Determine the [X, Y] coordinate at the center of the cell enclosing the given text.  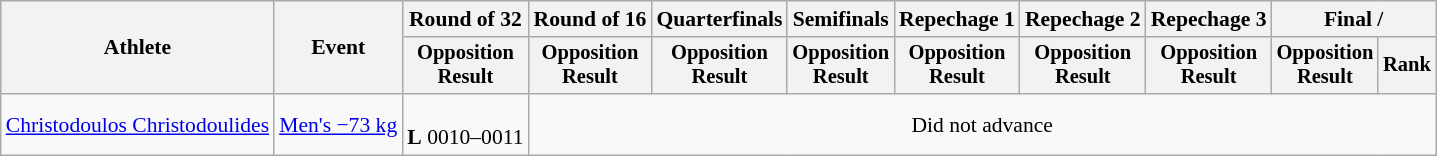
Rank [1407, 66]
L 0010–0011 [465, 124]
Final / [1354, 19]
Athlete [138, 48]
Event [338, 48]
Repechage 1 [957, 19]
Repechage 2 [1083, 19]
Round of 32 [465, 19]
Repechage 3 [1209, 19]
Men's −73 kg [338, 124]
Quarterfinals [719, 19]
Round of 16 [590, 19]
Semifinals [840, 19]
Christodoulos Christodoulides [138, 124]
Did not advance [982, 124]
